From the cell containing the given text, extract its center point as (x, y) coordinate. 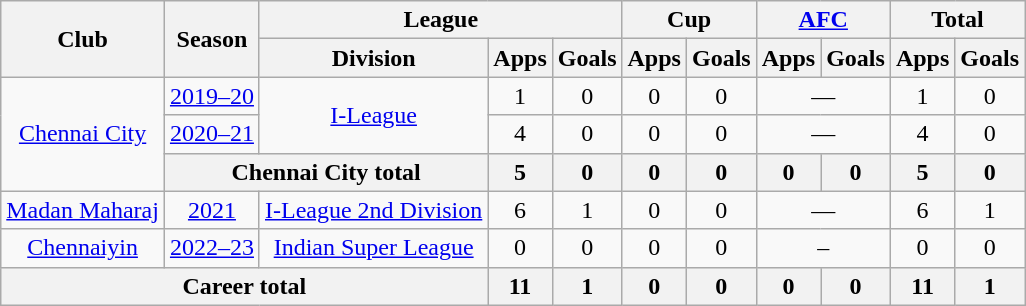
Club (83, 39)
Indian Super League (373, 248)
Season (212, 39)
Chennaiyin (83, 248)
2020–21 (212, 134)
Career total (244, 286)
2022–23 (212, 248)
I-League 2nd Division (373, 210)
Cup (689, 20)
Madan Maharaj (83, 210)
League (440, 20)
AFC (823, 20)
I-League (373, 115)
2019–20 (212, 96)
Chennai City (83, 134)
2021 (212, 210)
Total (957, 20)
Chennai City total (326, 172)
Division (373, 58)
– (823, 248)
